Provide the [X, Y] coordinate of the cell's center where the given text is located.  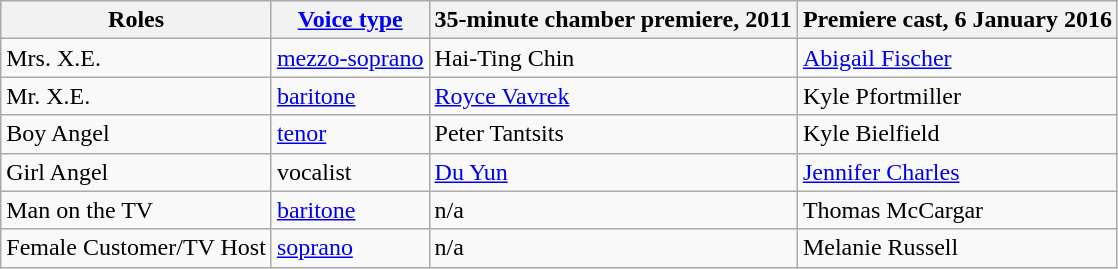
Thomas McCargar [957, 210]
Melanie Russell [957, 248]
Abigail Fischer [957, 58]
vocalist [350, 172]
Mr. X.E. [136, 96]
Roles [136, 20]
soprano [350, 248]
Jennifer Charles [957, 172]
Kyle Pfortmiller [957, 96]
Royce Vavrek [613, 96]
Girl Angel [136, 172]
Voice type [350, 20]
tenor [350, 134]
mezzo-soprano [350, 58]
Premiere cast, 6 January 2016 [957, 20]
Peter Tantsits [613, 134]
35-minute chamber premiere, 2011 [613, 20]
Man on the TV [136, 210]
Female Customer/TV Host [136, 248]
Boy Angel [136, 134]
Kyle Bielfield [957, 134]
Du Yun [613, 172]
Mrs. X.E. [136, 58]
Hai-Ting Chin [613, 58]
